Return the (X, Y) coordinate for the center point of the cell that contains the specified text.  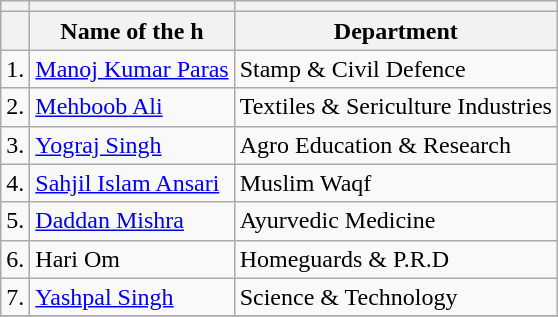
Name of the h (132, 31)
Yashpal Singh (132, 297)
7. (16, 297)
3. (16, 145)
4. (16, 183)
Muslim Waqf (396, 183)
Ayurvedic Medicine (396, 221)
Daddan Mishra (132, 221)
2. (16, 107)
Manoj Kumar Paras (132, 69)
Hari Om (132, 259)
Textiles & Sericulture Industries (396, 107)
Yograj Singh (132, 145)
5. (16, 221)
Mehboob Ali (132, 107)
Science & Technology (396, 297)
Department (396, 31)
Stamp & Civil Defence (396, 69)
1. (16, 69)
Agro Education & Research (396, 145)
6. (16, 259)
Sahjil Islam Ansari (132, 183)
Homeguards & P.R.D (396, 259)
